Determine the [x, y] coordinate at the center of the cell enclosing the given text.  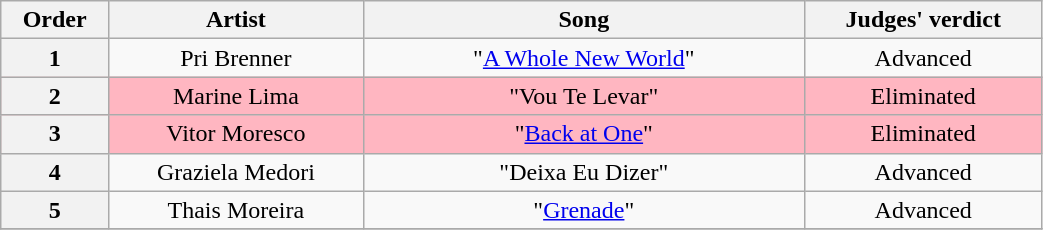
5 [55, 210]
"Back at One" [584, 134]
Song [584, 20]
Graziela Medori [236, 172]
"A Whole New World" [584, 58]
4 [55, 172]
Pri Brenner [236, 58]
Marine Lima [236, 96]
2 [55, 96]
Artist [236, 20]
Thais Moreira [236, 210]
Judges' verdict [923, 20]
"Deixa Eu Dizer" [584, 172]
"Grenade" [584, 210]
Vitor Moresco [236, 134]
1 [55, 58]
Order [55, 20]
"Vou Te Levar" [584, 96]
3 [55, 134]
